Pinpoint the cell where the given text exists, returning its (x, y) midpoint coordinate. 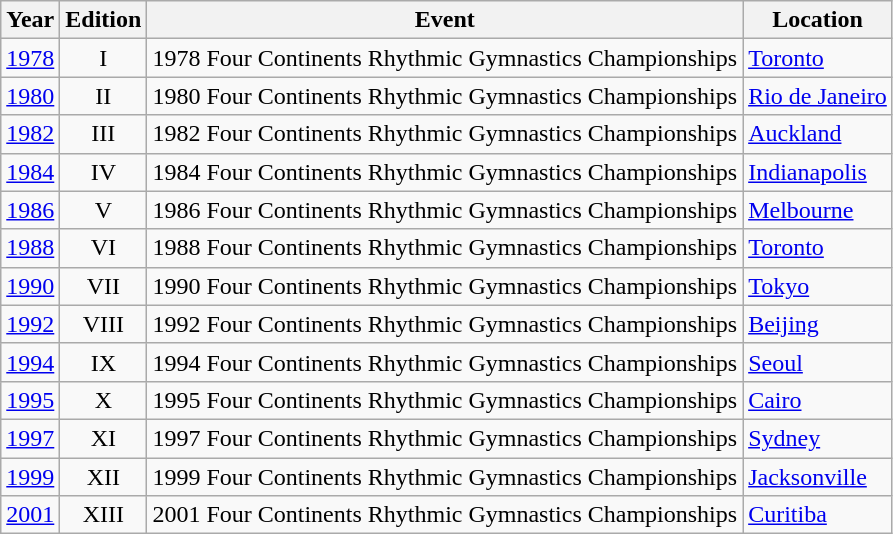
Edition (104, 20)
Sydney (818, 438)
Auckland (818, 134)
1994 (30, 362)
2001 (30, 515)
1990 (30, 286)
Jacksonville (818, 477)
1988 (30, 248)
1995 Four Continents Rhythmic Gymnastics Championships (445, 400)
VIII (104, 324)
2001 Four Continents Rhythmic Gymnastics Championships (445, 515)
Beijing (818, 324)
1992 Four Continents Rhythmic Gymnastics Championships (445, 324)
1984 (30, 172)
Tokyo (818, 286)
1995 (30, 400)
II (104, 96)
1980 (30, 96)
1978 (30, 58)
1999 Four Continents Rhythmic Gymnastics Championships (445, 477)
Melbourne (818, 210)
Rio de Janeiro (818, 96)
XI (104, 438)
Year (30, 20)
V (104, 210)
1990 Four Continents Rhythmic Gymnastics Championships (445, 286)
XIII (104, 515)
1984 Four Continents Rhythmic Gymnastics Championships (445, 172)
1982 Four Continents Rhythmic Gymnastics Championships (445, 134)
1997 Four Continents Rhythmic Gymnastics Championships (445, 438)
III (104, 134)
1988 Four Continents Rhythmic Gymnastics Championships (445, 248)
1997 (30, 438)
Event (445, 20)
Indianapolis (818, 172)
XII (104, 477)
X (104, 400)
Seoul (818, 362)
Location (818, 20)
Curitiba (818, 515)
1999 (30, 477)
Cairo (818, 400)
1978 Four Continents Rhythmic Gymnastics Championships (445, 58)
IV (104, 172)
IX (104, 362)
VI (104, 248)
1994 Four Continents Rhythmic Gymnastics Championships (445, 362)
1982 (30, 134)
I (104, 58)
1980 Four Continents Rhythmic Gymnastics Championships (445, 96)
1986 (30, 210)
1986 Four Continents Rhythmic Gymnastics Championships (445, 210)
VII (104, 286)
1992 (30, 324)
